Return [X, Y] of the center of cell containing provided text 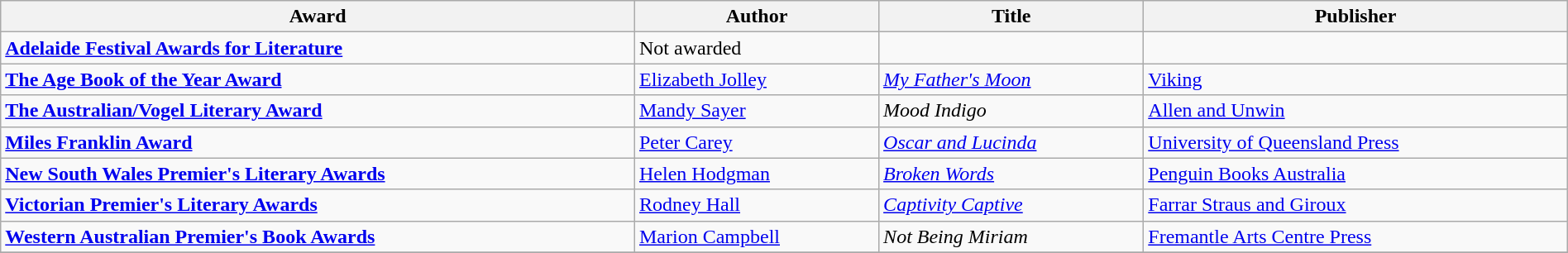
Mood Indigo [1011, 111]
Captivity Captive [1011, 205]
Rodney Hall [756, 205]
Viking [1355, 79]
Allen and Unwin [1355, 111]
Not Being Miriam [1011, 236]
Miles Franklin Award [318, 142]
Broken Words [1011, 174]
Publisher [1355, 17]
The Australian/Vogel Literary Award [318, 111]
Marion Campbell [756, 236]
Peter Carey [756, 142]
New South Wales Premier's Literary Awards [318, 174]
Farrar Straus and Giroux [1355, 205]
Author [756, 17]
The Age Book of the Year Award [318, 79]
Oscar and Lucinda [1011, 142]
Elizabeth Jolley [756, 79]
Mandy Sayer [756, 111]
Helen Hodgman [756, 174]
Award [318, 17]
Fremantle Arts Centre Press [1355, 236]
Adelaide Festival Awards for Literature [318, 48]
My Father's Moon [1011, 79]
Western Australian Premier's Book Awards [318, 236]
Title [1011, 17]
Penguin Books Australia [1355, 174]
Victorian Premier's Literary Awards [318, 205]
University of Queensland Press [1355, 142]
Not awarded [756, 48]
